Provide the (X, Y) coordinate of the cell's center where the given text is located.  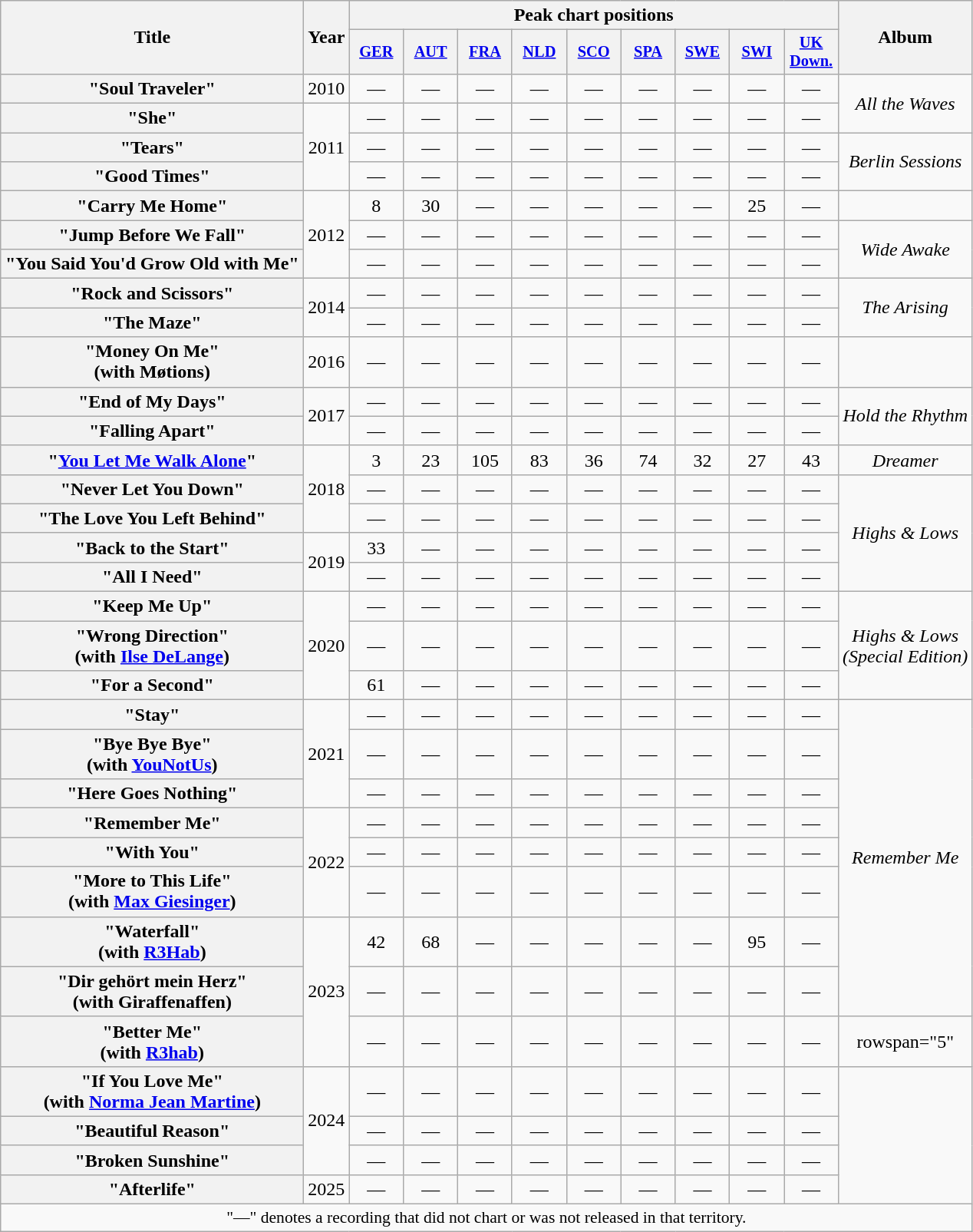
"—" denotes a recording that did not chart or was not released in that territory. (486, 1218)
rowspan="5" (905, 1041)
"The Maze" (152, 322)
"Remember Me" (152, 823)
2017 (327, 416)
"Bye Bye Bye"(with YouNotUs) (152, 754)
"Broken Sunshine" (152, 1160)
2016 (327, 362)
"Stay" (152, 715)
"You Said You'd Grow Old with Me" (152, 264)
GER (376, 52)
2018 (327, 489)
"Money On Me"(with Møtions) (152, 362)
2019 (327, 562)
"Soul Traveler" (152, 88)
2012 (327, 235)
2011 (327, 147)
27 (757, 460)
36 (594, 460)
"Tears" (152, 147)
61 (376, 685)
25 (757, 206)
105 (485, 460)
Title (152, 38)
"Never Let You Down" (152, 489)
"More to This Life"(with Max Giesinger) (152, 892)
Peak chart positions (594, 15)
33 (376, 547)
2014 (327, 308)
"Dir gehört mein Herz"(with Giraffenaffen) (152, 992)
"Better Me"(with R3hab) (152, 1041)
Highs & Lows (905, 533)
SWE (703, 52)
Hold the Rhythm (905, 416)
UKDown. (812, 52)
"For a Second" (152, 685)
"Falling Apart" (152, 431)
"Rock and Scissors" (152, 293)
"All I Need" (152, 576)
32 (703, 460)
SWI (757, 52)
"Afterlife" (152, 1189)
43 (812, 460)
"She" (152, 118)
"If You Love Me"(with Norma Jean Martine) (152, 1092)
"Good Times" (152, 177)
2010 (327, 88)
Highs & Lows(Special Edition) (905, 646)
95 (757, 941)
2022 (327, 863)
"Wrong Direction"(with Ilse DeLange) (152, 646)
Berlin Sessions (905, 162)
SPA (648, 52)
"Keep Me Up" (152, 606)
42 (376, 941)
Wide Awake (905, 249)
"Here Goes Nothing" (152, 794)
Dreamer (905, 460)
FRA (485, 52)
23 (431, 460)
Year (327, 38)
All the Waves (905, 103)
AUT (431, 52)
68 (431, 941)
"Waterfall"(with R3Hab) (152, 941)
"Carry Me Home" (152, 206)
8 (376, 206)
The Arising (905, 308)
"End of My Days" (152, 401)
30 (431, 206)
SCO (594, 52)
3 (376, 460)
2024 (327, 1121)
83 (539, 460)
"You Let Me Walk Alone" (152, 460)
"Back to the Start" (152, 547)
"The Love You Left Behind" (152, 518)
2025 (327, 1189)
2020 (327, 646)
NLD (539, 52)
Remember Me (905, 858)
2023 (327, 992)
"With You" (152, 852)
Album (905, 38)
74 (648, 460)
2021 (327, 754)
"Beautiful Reason" (152, 1131)
"Jump Before We Fall" (152, 235)
